Identify which cell holds the provided text, then report its (X, Y) central coordinate. 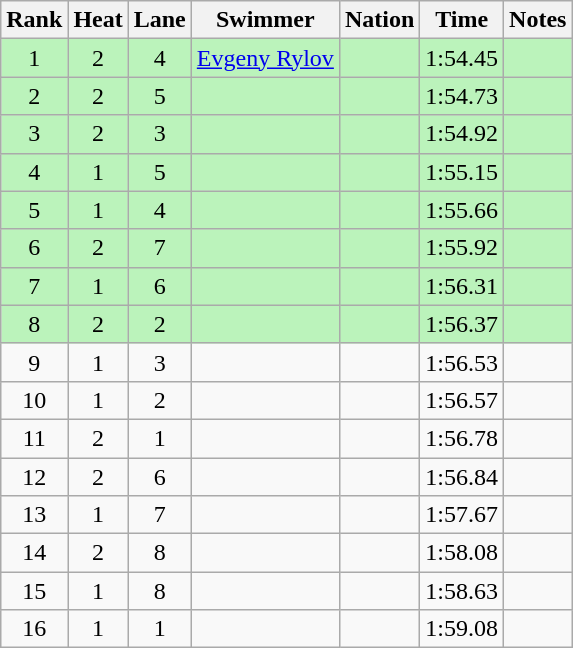
1:56.78 (462, 438)
1:55.15 (462, 172)
1:58.08 (462, 553)
13 (34, 515)
Lane (160, 20)
1:56.57 (462, 400)
Time (462, 20)
Swimmer (265, 20)
16 (34, 629)
1:55.92 (462, 248)
1:56.53 (462, 362)
1:55.66 (462, 210)
1:57.67 (462, 515)
11 (34, 438)
1:59.08 (462, 629)
Evgeny Rylov (265, 58)
Notes (538, 20)
1:54.92 (462, 134)
10 (34, 400)
15 (34, 591)
Nation (379, 20)
9 (34, 362)
1:54.73 (462, 96)
Heat (98, 20)
Rank (34, 20)
14 (34, 553)
1:56.37 (462, 324)
1:54.45 (462, 58)
1:56.31 (462, 286)
1:58.63 (462, 591)
1:56.84 (462, 477)
12 (34, 477)
